Extract the [x, y] coordinate from the center of the cell holding the provided text.  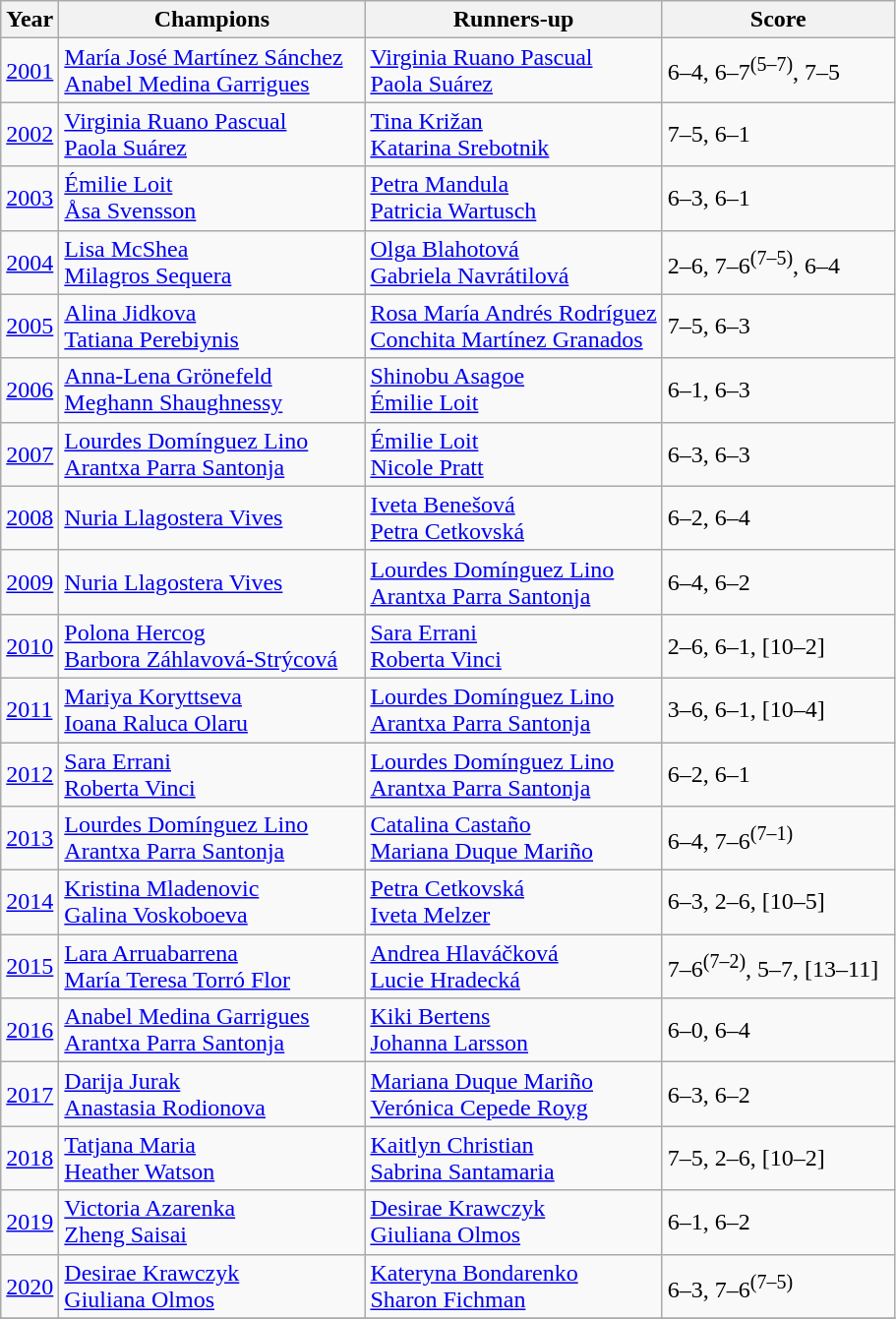
7–5, 6–3 [778, 327]
Year [30, 20]
Anabel Medina Garrigues Arantxa Parra Santonja [212, 1031]
3–6, 6–1, [10–4] [778, 710]
2005 [30, 327]
2016 [30, 1031]
6–2, 6–4 [778, 517]
2013 [30, 838]
Kristina Mladenovic Galina Voskoboeva [212, 903]
2019 [30, 1222]
6–3, 6–1 [778, 199]
Kaitlyn Christian Sabrina Santamaria [513, 1159]
2008 [30, 517]
2004 [30, 262]
7–5, 2–6, [10–2] [778, 1159]
2018 [30, 1159]
Émilie Loit Åsa Svensson [212, 199]
Émilie Loit Nicole Pratt [513, 454]
Victoria Azarenka Zheng Saisai [212, 1222]
2010 [30, 645]
Tina Križan Katarina Srebotnik [513, 134]
Anna-Lena Grönefeld Meghann Shaughnessy [212, 390]
6–2, 6–1 [778, 773]
2003 [30, 199]
6–1, 6–3 [778, 390]
Tatjana Maria Heather Watson [212, 1159]
6–1, 6–2 [778, 1222]
Runners-up [513, 20]
2002 [30, 134]
6–3, 2–6, [10–5] [778, 903]
7–6(7–2), 5–7, [13–11] [778, 966]
2006 [30, 390]
Kateryna Bondarenko Sharon Fichman [513, 1287]
2017 [30, 1094]
Darija Jurak Anastasia Rodionova [212, 1094]
6–4, 6–2 [778, 582]
6–3, 6–2 [778, 1094]
6–4, 6–7(5–7), 7–5 [778, 71]
2020 [30, 1287]
Catalina Castaño Mariana Duque Mariño [513, 838]
2–6, 6–1, [10–2] [778, 645]
Shinobu Asagoe Émilie Loit [513, 390]
Lara Arruabarrena María Teresa Torró Flor [212, 966]
7–5, 6–1 [778, 134]
Score [778, 20]
6–0, 6–4 [778, 1031]
6–4, 7–6(7–1) [778, 838]
Mariya Koryttseva Ioana Raluca Olaru [212, 710]
2001 [30, 71]
Champions [212, 20]
2015 [30, 966]
Olga Blahotová Gabriela Navrátilová [513, 262]
Mariana Duque Mariño Verónica Cepede Royg [513, 1094]
Andrea Hlaváčková Lucie Hradecká [513, 966]
6–3, 7–6(7–5) [778, 1287]
Iveta Benešová Petra Cetkovská [513, 517]
Polona Hercog Barbora Záhlavová-Strýcová [212, 645]
2011 [30, 710]
2012 [30, 773]
2014 [30, 903]
Lisa McShea Milagros Sequera [212, 262]
2007 [30, 454]
Petra Mandula Patricia Wartusch [513, 199]
2009 [30, 582]
6–3, 6–3 [778, 454]
María José Martínez Sánchez Anabel Medina Garrigues [212, 71]
Rosa María Andrés Rodríguez Conchita Martínez Granados [513, 327]
Alina Jidkova Tatiana Perebiynis [212, 327]
Petra Cetkovská Iveta Melzer [513, 903]
Kiki Bertens Johanna Larsson [513, 1031]
2–6, 7–6(7–5), 6–4 [778, 262]
